From the cell containing the given text, extract its center point as [x, y] coordinate. 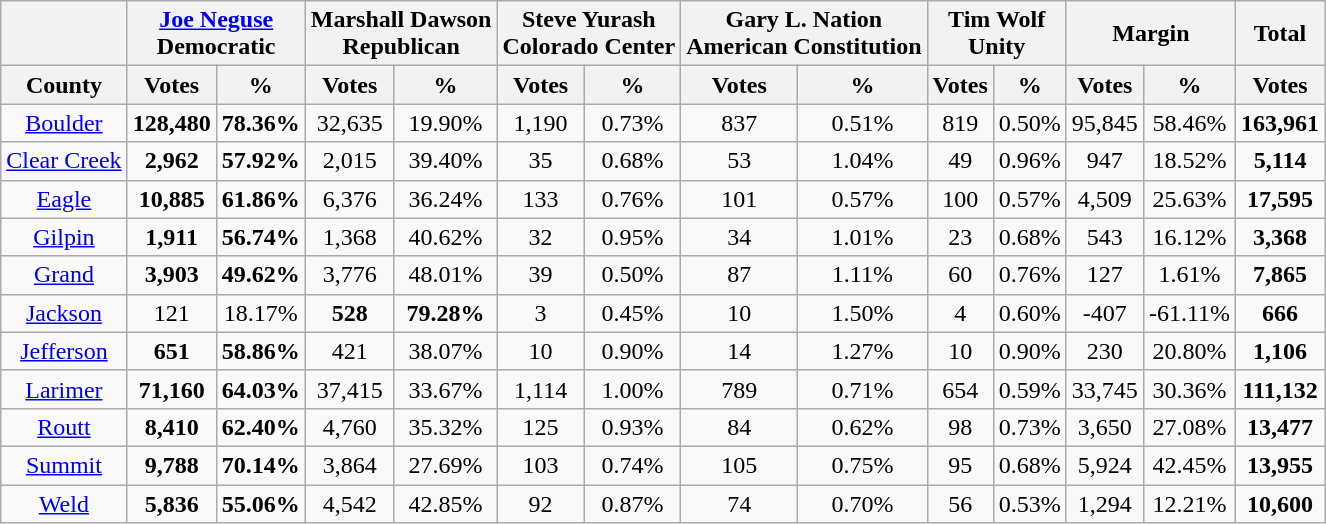
13,477 [1280, 427]
61.86% [260, 199]
5,924 [1104, 465]
38.07% [446, 351]
10,885 [172, 199]
48.01% [446, 275]
34 [740, 237]
20.80% [1189, 351]
Jefferson [64, 351]
0.53% [1030, 503]
0.62% [862, 427]
10,600 [1280, 503]
5,836 [172, 503]
4,509 [1104, 199]
27.08% [1189, 427]
1.27% [862, 351]
0.60% [1030, 313]
1.00% [632, 389]
121 [172, 313]
3,368 [1280, 237]
819 [960, 123]
Gary L. NationAmerican Constitution [804, 34]
789 [740, 389]
8,410 [172, 427]
39 [540, 275]
127 [1104, 275]
71,160 [172, 389]
18.52% [1189, 161]
0.51% [862, 123]
Summit [64, 465]
Gilpin [64, 237]
3,650 [1104, 427]
133 [540, 199]
2,962 [172, 161]
30.36% [1189, 389]
-61.11% [1189, 313]
23 [960, 237]
230 [1104, 351]
49.62% [260, 275]
3 [540, 313]
Eagle [64, 199]
2,015 [350, 161]
62.40% [260, 427]
1.01% [862, 237]
101 [740, 199]
39.40% [446, 161]
4,760 [350, 427]
1,911 [172, 237]
Larimer [64, 389]
27.69% [446, 465]
64.03% [260, 389]
13,955 [1280, 465]
103 [540, 465]
105 [740, 465]
Clear Creek [64, 161]
Marshall DawsonRepublican [401, 34]
1,368 [350, 237]
1,190 [540, 123]
49 [960, 161]
651 [172, 351]
Routt [64, 427]
6,376 [350, 199]
36.24% [446, 199]
Steve YurashColorado Center [589, 34]
74 [740, 503]
9,788 [172, 465]
37,415 [350, 389]
0.59% [1030, 389]
0.87% [632, 503]
55.06% [260, 503]
92 [540, 503]
14 [740, 351]
25.63% [1189, 199]
53 [740, 161]
528 [350, 313]
16.12% [1189, 237]
163,961 [1280, 123]
58.86% [260, 351]
Boulder [64, 123]
666 [1280, 313]
40.62% [446, 237]
3,864 [350, 465]
33,745 [1104, 389]
0.74% [632, 465]
32,635 [350, 123]
Total [1280, 34]
128,480 [172, 123]
95,845 [1104, 123]
1.11% [862, 275]
32 [540, 237]
543 [1104, 237]
1,114 [540, 389]
0.70% [862, 503]
12.21% [1189, 503]
57.92% [260, 161]
-407 [1104, 313]
421 [350, 351]
1,294 [1104, 503]
56 [960, 503]
Tim WolfUnity [996, 34]
0.95% [632, 237]
0.75% [862, 465]
19.90% [446, 123]
837 [740, 123]
654 [960, 389]
4,542 [350, 503]
42.85% [446, 503]
125 [540, 427]
5,114 [1280, 161]
1.04% [862, 161]
947 [1104, 161]
1.61% [1189, 275]
35 [540, 161]
3,776 [350, 275]
33.67% [446, 389]
78.36% [260, 123]
7,865 [1280, 275]
79.28% [446, 313]
0.71% [862, 389]
Margin [1150, 34]
18.17% [260, 313]
98 [960, 427]
100 [960, 199]
1,106 [1280, 351]
60 [960, 275]
0.93% [632, 427]
County [64, 85]
Joe NeguseDemocratic [216, 34]
Grand [64, 275]
87 [740, 275]
111,132 [1280, 389]
70.14% [260, 465]
95 [960, 465]
Weld [64, 503]
1.50% [862, 313]
42.45% [1189, 465]
0.45% [632, 313]
56.74% [260, 237]
35.32% [446, 427]
17,595 [1280, 199]
0.96% [1030, 161]
Jackson [64, 313]
58.46% [1189, 123]
3,903 [172, 275]
84 [740, 427]
4 [960, 313]
